Search for the cell housing the specified text and yield its [x, y] center coordinate. 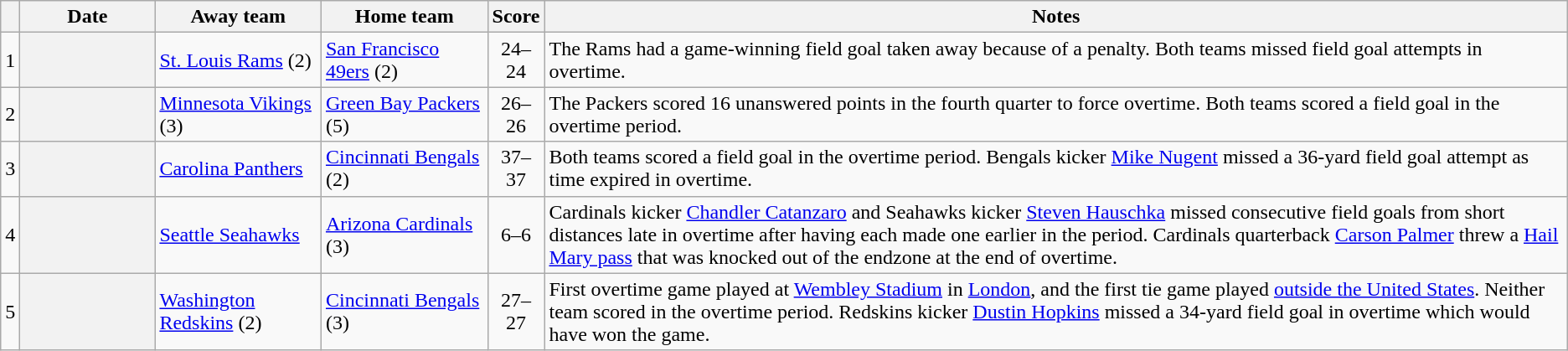
2 [10, 114]
St. Louis Rams (2) [238, 60]
Washington Redskins (2) [238, 312]
The Rams had a game-winning field goal taken away because of a penalty. Both teams missed field goal attempts in overtime. [1055, 60]
27–27 [516, 312]
Minnesota Vikings (3) [238, 114]
Carolina Panthers [238, 169]
Seattle Seahawks [238, 235]
3 [10, 169]
Away team [238, 17]
4 [10, 235]
Cincinnati Bengals (2) [404, 169]
Date [87, 17]
Notes [1055, 17]
Arizona Cardinals (3) [404, 235]
San Francisco 49ers (2) [404, 60]
1 [10, 60]
26–26 [516, 114]
Both teams scored a field goal in the overtime period. Bengals kicker Mike Nugent missed a 36-yard field goal attempt as time expired in overtime. [1055, 169]
Green Bay Packers (5) [404, 114]
6–6 [516, 235]
The Packers scored 16 unanswered points in the fourth quarter to force overtime. Both teams scored a field goal in the overtime period. [1055, 114]
Cincinnati Bengals (3) [404, 312]
37–37 [516, 169]
Home team [404, 17]
Score [516, 17]
24–24 [516, 60]
5 [10, 312]
